Locate the cell with the specified text and output its [X, Y] center coordinate. 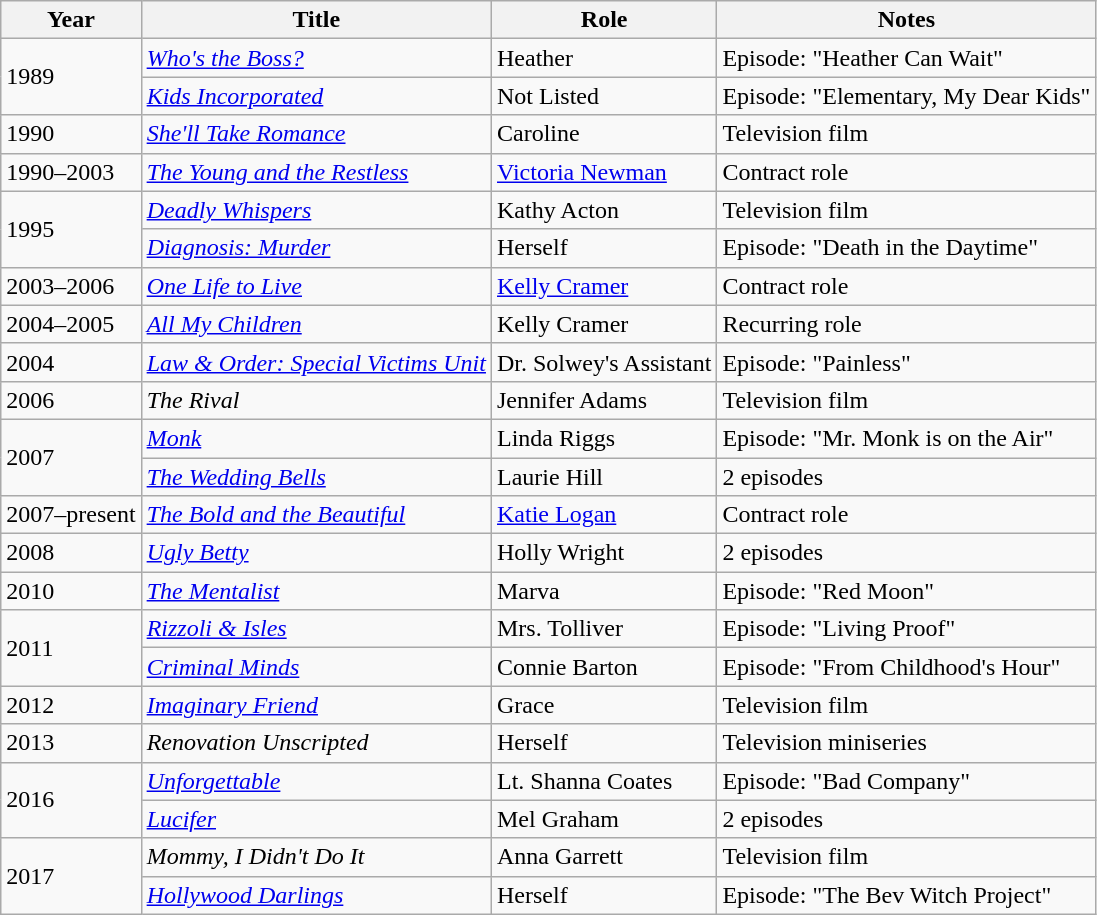
Episode: "Elementary, My Dear Kids" [906, 96]
2013 [71, 743]
The Rival [316, 400]
Linda Riggs [604, 438]
Laurie Hill [604, 477]
1990–2003 [71, 172]
Ugly Betty [316, 553]
2003–2006 [71, 286]
Episode: "Heather Can Wait" [906, 58]
Lucifer [316, 819]
Connie Barton [604, 667]
Role [604, 20]
Notes [906, 20]
2016 [71, 800]
Criminal Minds [316, 667]
Grace [604, 705]
Hollywood Darlings [316, 895]
2017 [71, 876]
Episode: "The Bev Witch Project" [906, 895]
Who's the Boss? [316, 58]
Recurring role [906, 324]
Dr. Solwey's Assistant [604, 362]
Katie Logan [604, 515]
She'll Take Romance [316, 134]
Kids Incorporated [316, 96]
Heather [604, 58]
One Life to Live [316, 286]
Renovation Unscripted [316, 743]
2011 [71, 648]
1995 [71, 229]
Anna Garrett [604, 857]
Law & Order: Special Victims Unit [316, 362]
Lt. Shanna Coates [604, 781]
1990 [71, 134]
Victoria Newman [604, 172]
Episode: "Mr. Monk is on the Air" [906, 438]
Television miniseries [906, 743]
2004–2005 [71, 324]
Mrs. Tolliver [604, 629]
1989 [71, 77]
Rizzoli & Isles [316, 629]
Episode: "From Childhood's Hour" [906, 667]
Deadly Whispers [316, 210]
2008 [71, 553]
The Mentalist [316, 591]
Caroline [604, 134]
Marva [604, 591]
Holly Wright [604, 553]
2007 [71, 457]
Episode: "Bad Company" [906, 781]
Episode: "Death in the Daytime" [906, 248]
Episode: "Red Moon" [906, 591]
Mommy, I Didn't Do It [316, 857]
2004 [71, 362]
Title [316, 20]
The Bold and the Beautiful [316, 515]
Year [71, 20]
Imaginary Friend [316, 705]
2010 [71, 591]
Jennifer Adams [604, 400]
Kathy Acton [604, 210]
Mel Graham [604, 819]
The Young and the Restless [316, 172]
The Wedding Bells [316, 477]
Not Listed [604, 96]
2006 [71, 400]
2012 [71, 705]
Diagnosis: Murder [316, 248]
Episode: "Living Proof" [906, 629]
2007–present [71, 515]
Unforgettable [316, 781]
Monk [316, 438]
Episode: "Painless" [906, 362]
All My Children [316, 324]
